Locate the cell with the specified text and output its [X, Y] center coordinate. 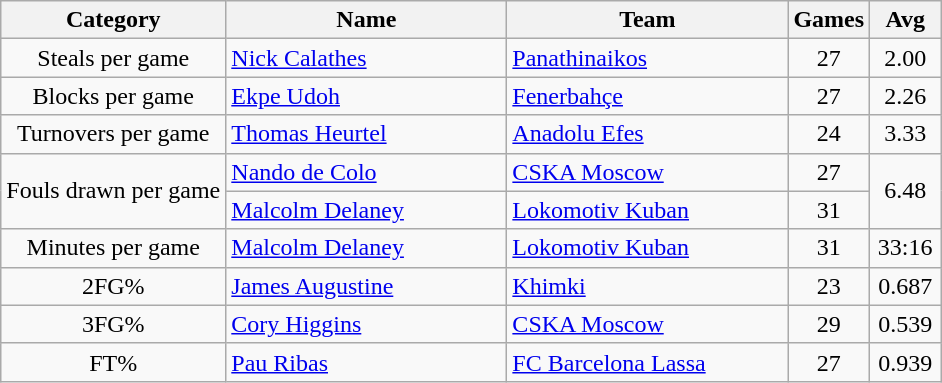
2.00 [906, 58]
Team [648, 20]
Ekpe Udoh [366, 96]
3.33 [906, 134]
29 [829, 324]
Nick Calathes [366, 58]
FC Barcelona Lassa [648, 362]
Fouls drawn per game [114, 191]
Avg [906, 20]
Minutes per game [114, 248]
Pau Ribas [366, 362]
Steals per game [114, 58]
0.687 [906, 286]
23 [829, 286]
FT% [114, 362]
0.539 [906, 324]
Thomas Heurtel [366, 134]
Games [829, 20]
0.939 [906, 362]
James Augustine [366, 286]
24 [829, 134]
33:16 [906, 248]
6.48 [906, 191]
Fenerbahçe [648, 96]
Cory Higgins [366, 324]
Turnovers per game [114, 134]
Khimki [648, 286]
Nando de Colo [366, 172]
2.26 [906, 96]
Blocks per game [114, 96]
Panathinaikos [648, 58]
Anadolu Efes [648, 134]
Name [366, 20]
2FG% [114, 286]
Category [114, 20]
3FG% [114, 324]
